Locate the cell with the specified text and output its (X, Y) center coordinate. 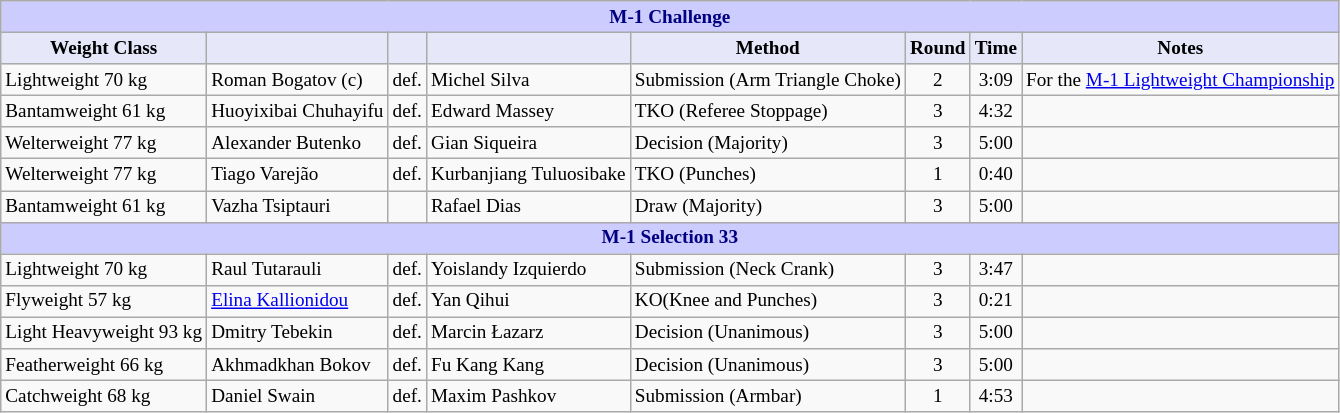
0:40 (996, 175)
Decision (Majority) (768, 143)
M-1 Selection 33 (670, 238)
Kurbanjiang Tuluosibake (528, 175)
Akhmadkhan Bokov (298, 365)
3:47 (996, 270)
Gian Siqueira (528, 143)
M-1 Challenge (670, 17)
Daniel Swain (298, 396)
Rafael Dias (528, 206)
Vazha Tsiptauri (298, 206)
Dmitry Tebekin (298, 333)
TKO (Referee Stoppage) (768, 111)
Michel Silva (528, 80)
Flyweight 57 kg (104, 301)
Edward Massey (528, 111)
Submission (Arm Triangle Choke) (768, 80)
Alexander Butenko (298, 143)
Round (938, 48)
Method (768, 48)
Yan Qihui (528, 301)
0:21 (996, 301)
Submission (Neck Crank) (768, 270)
Time (996, 48)
Fu Kang Kang (528, 365)
Notes (1180, 48)
Elina Kallionidou (298, 301)
Tiago Varejão (298, 175)
TKO (Punches) (768, 175)
Huoyixibai Chuhayifu (298, 111)
KO(Knee and Punches) (768, 301)
Weight Class (104, 48)
Raul Tutarauli (298, 270)
Roman Bogatov (c) (298, 80)
Yoislandy Izquierdo (528, 270)
4:32 (996, 111)
Catchweight 68 kg (104, 396)
Light Heavyweight 93 kg (104, 333)
Maxim Pashkov (528, 396)
Marcin Łazarz (528, 333)
Featherweight 66 kg (104, 365)
Submission (Armbar) (768, 396)
Draw (Majority) (768, 206)
3:09 (996, 80)
2 (938, 80)
4:53 (996, 396)
For the M-1 Lightweight Championship (1180, 80)
